Pinpoint the cell where the given text exists, returning its [x, y] midpoint coordinate. 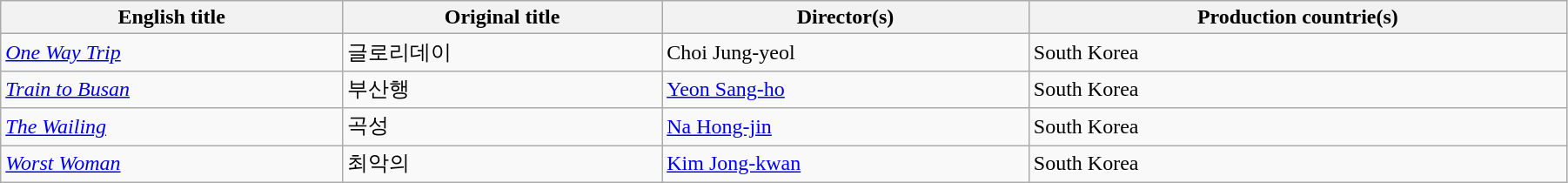
One Way Trip [172, 52]
최악의 [503, 164]
Kim Jong-kwan [846, 164]
Yeon Sang-ho [846, 89]
Choi Jung-yeol [846, 52]
Na Hong-jin [846, 127]
부산행 [503, 89]
Production countrie(s) [1297, 17]
Director(s) [846, 17]
The Wailing [172, 127]
Worst Woman [172, 164]
Original title [503, 17]
글로리데이 [503, 52]
곡성 [503, 127]
Train to Busan [172, 89]
English title [172, 17]
